Determine the [X, Y] coordinate at the center of the cell enclosing the given text.  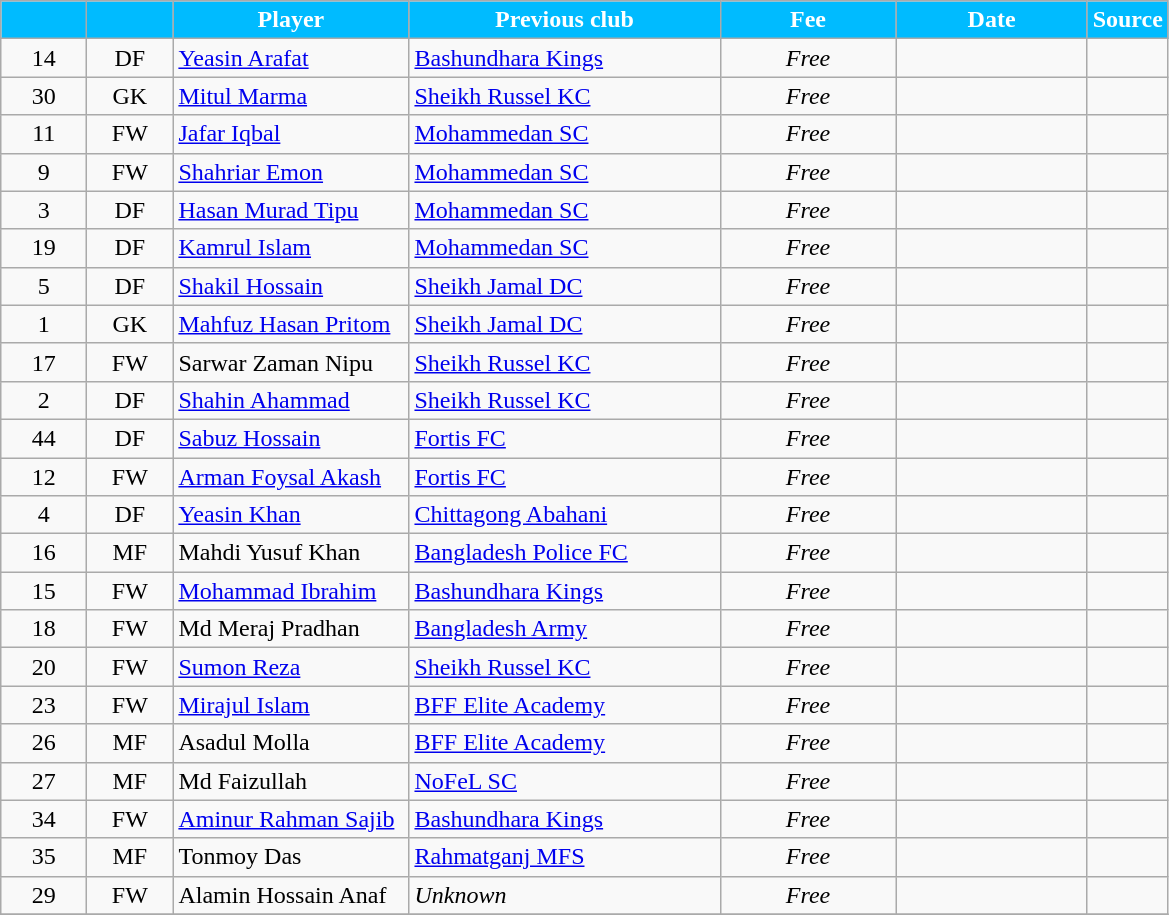
34 [44, 819]
Shakil Hossain [291, 286]
Mitul Marma [291, 96]
4 [44, 515]
9 [44, 172]
Unknown [564, 895]
Previous club [564, 20]
12 [44, 477]
44 [44, 438]
Sabuz Hossain [291, 438]
Fee [808, 20]
Date [992, 20]
35 [44, 857]
20 [44, 667]
30 [44, 96]
Alamin Hossain Anaf [291, 895]
11 [44, 134]
Rahmatganj MFS [564, 857]
Shahin Ahammad [291, 400]
15 [44, 591]
27 [44, 781]
16 [44, 553]
Mahdi Yusuf Khan [291, 553]
5 [44, 286]
Player [291, 20]
29 [44, 895]
14 [44, 58]
2 [44, 400]
Md Faizullah [291, 781]
18 [44, 629]
19 [44, 248]
Sumon Reza [291, 667]
Chittagong Abahani [564, 515]
Shahriar Emon [291, 172]
Source [1128, 20]
17 [44, 362]
Kamrul Islam [291, 248]
Aminur Rahman Sajib [291, 819]
Asadul Molla [291, 743]
23 [44, 705]
Sarwar Zaman Nipu [291, 362]
Yeasin Khan [291, 515]
1 [44, 324]
26 [44, 743]
Mahfuz Hasan Pritom [291, 324]
Jafar Iqbal [291, 134]
3 [44, 210]
Mohammad Ibrahim [291, 591]
Hasan Murad Tipu [291, 210]
Arman Foysal Akash [291, 477]
Bangladesh Police FC [564, 553]
Md Meraj Pradhan [291, 629]
Tonmoy Das [291, 857]
Bangladesh Army [564, 629]
NoFeL SC [564, 781]
Mirajul Islam [291, 705]
Yeasin Arafat [291, 58]
